Provide the [X, Y] coordinate of the cell's center where the given text is located.  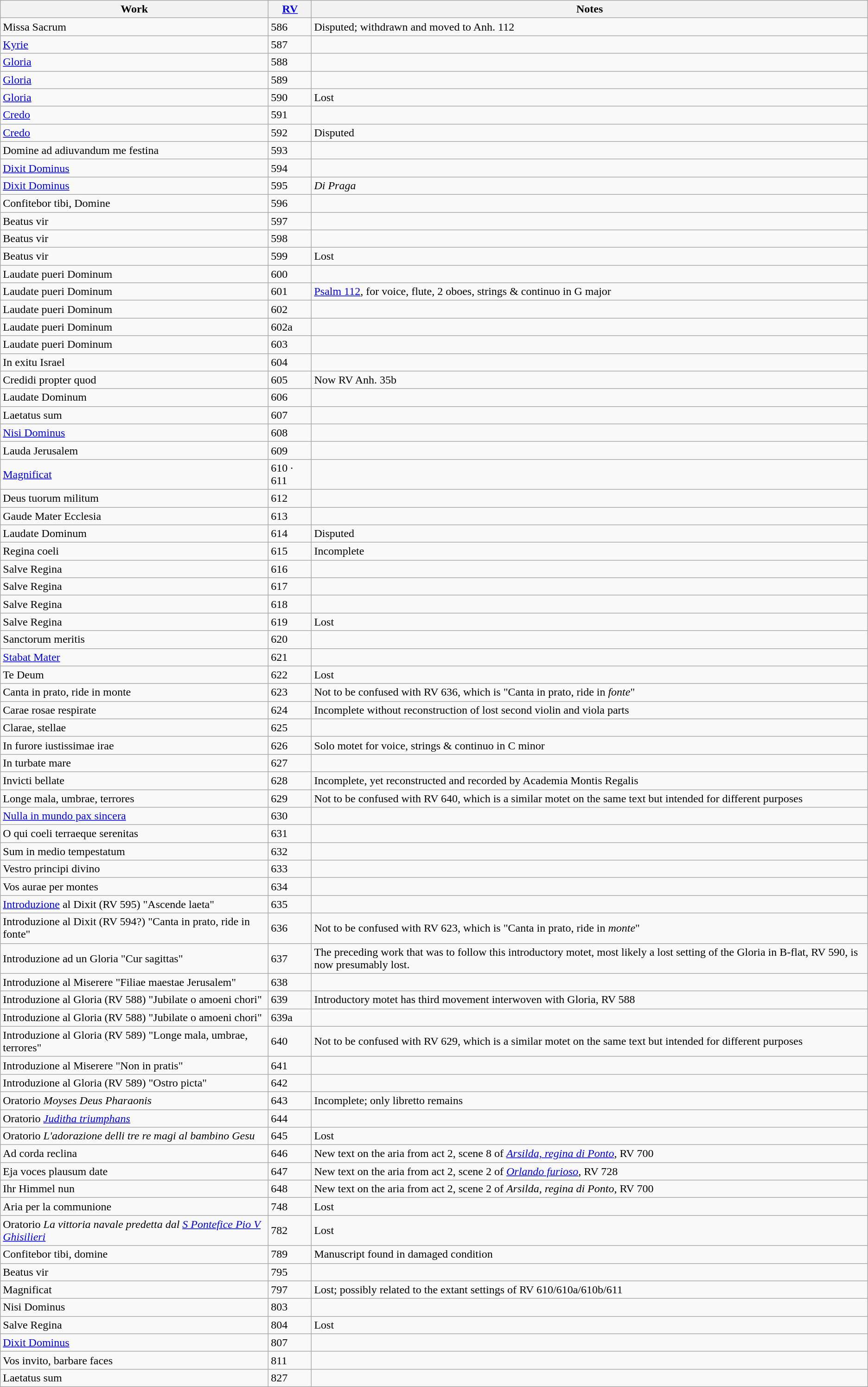
New text on the aria from act 2, scene 2 of Arsilda, regina di Ponto, RV 700 [590, 1189]
606 [290, 397]
634 [290, 887]
619 [290, 622]
Carae rosae respirate [134, 710]
602 [290, 309]
608 [290, 433]
Vos invito, barbare faces [134, 1360]
Te Deum [134, 675]
Vestro principi divino [134, 869]
Oratorio L'adorazione delli tre re magi al bambino Gesu [134, 1136]
In exitu Israel [134, 362]
797 [290, 1290]
Not to be confused with RV 629, which is a similar motet on the same text but intended for different purposes [590, 1042]
Invicti bellate [134, 780]
The preceding work that was to follow this introductory motet, most likely a lost setting of the Gloria in B-flat, RV 590, is now presumably lost. [590, 958]
637 [290, 958]
Not to be confused with RV 636, which is "Canta in prato, ride in fonte" [590, 692]
601 [290, 292]
Notes [590, 9]
Incomplete [590, 551]
795 [290, 1272]
Canta in prato, ride in monte [134, 692]
Sanctorum meritis [134, 639]
New text on the aria from act 2, scene 2 of Orlando furioso, RV 728 [590, 1171]
Confitebor tibi, Domine [134, 203]
Aria per la communione [134, 1207]
610 · 611 [290, 474]
Now RV Anh. 35b [590, 380]
In turbate mare [134, 763]
628 [290, 780]
604 [290, 362]
Ihr Himmel nun [134, 1189]
587 [290, 45]
644 [290, 1118]
614 [290, 534]
631 [290, 834]
648 [290, 1189]
Introductory motet has third movement interwoven with Gloria, RV 588 [590, 1000]
620 [290, 639]
Solo motet for voice, strings & continuo in C minor [590, 745]
Introduzione al Dixit (RV 594?) "Canta in prato, ride in fonte" [134, 928]
827 [290, 1378]
Stabat Mater [134, 657]
Not to be confused with RV 640, which is a similar motet on the same text but intended for different purposes [590, 798]
626 [290, 745]
748 [290, 1207]
618 [290, 604]
642 [290, 1083]
635 [290, 904]
593 [290, 150]
Introduzione al Gloria (RV 589) "Ostro picta" [134, 1083]
Not to be confused with RV 623, which is "Canta in prato, ride in monte" [590, 928]
616 [290, 569]
609 [290, 450]
Credidi propter quod [134, 380]
Confitebor tibi, domine [134, 1254]
782 [290, 1231]
603 [290, 345]
Gaude Mater Ecclesia [134, 516]
Incomplete without reconstruction of lost second violin and viola parts [590, 710]
Psalm 112, for voice, flute, 2 oboes, strings & continuo in G major [590, 292]
Regina coeli [134, 551]
645 [290, 1136]
624 [290, 710]
Work [134, 9]
Oratorio Juditha triumphans [134, 1118]
Incomplete; only libretto remains [590, 1100]
Introduzione al Gloria (RV 589) "Longe mala, umbrae, terrores" [134, 1042]
621 [290, 657]
599 [290, 256]
Introduzione al Dixit (RV 595) "Ascende laeta" [134, 904]
Longe mala, umbrae, terrores [134, 798]
Incomplete, yet reconstructed and recorded by Academia Montis Regalis [590, 780]
630 [290, 816]
589 [290, 80]
Clarae, stellae [134, 728]
Di Praga [590, 185]
598 [290, 239]
Manuscript found in damaged condition [590, 1254]
Domine ad adiuvandum me festina [134, 150]
807 [290, 1342]
646 [290, 1154]
Eja voces plausum date [134, 1171]
612 [290, 498]
Introduzione al Miserere "Non in pratis" [134, 1065]
In furore iustissimae irae [134, 745]
804 [290, 1325]
Deus tuorum militum [134, 498]
625 [290, 728]
Lauda Jerusalem [134, 450]
Oratorio La vittoria navale predetta dal S Pontefice Pio V Ghisilieri [134, 1231]
643 [290, 1100]
632 [290, 851]
Introduzione al Miserere "Filiae maestae Jerusalem" [134, 982]
629 [290, 798]
613 [290, 516]
Sum in medio tempestatum [134, 851]
636 [290, 928]
596 [290, 203]
Nulla in mundo pax sincera [134, 816]
Missa Sacrum [134, 27]
Oratorio Moyses Deus Pharaonis [134, 1100]
Vos aurae per montes [134, 887]
594 [290, 168]
623 [290, 692]
Lost; possibly related to the extant settings of RV 610/610a/610b/611 [590, 1290]
590 [290, 97]
600 [290, 274]
811 [290, 1360]
591 [290, 115]
641 [290, 1065]
595 [290, 185]
602a [290, 327]
605 [290, 380]
633 [290, 869]
Kyrie [134, 45]
647 [290, 1171]
803 [290, 1307]
607 [290, 415]
Introduzione ad un Gloria "Cur sagittas" [134, 958]
Disputed; withdrawn and moved to Anh. 112 [590, 27]
638 [290, 982]
RV [290, 9]
622 [290, 675]
597 [290, 221]
New text on the aria from act 2, scene 8 of Arsilda, regina di Ponto, RV 700 [590, 1154]
O qui coeli terraeque serenitas [134, 834]
Ad corda reclina [134, 1154]
640 [290, 1042]
586 [290, 27]
588 [290, 62]
639a [290, 1017]
639 [290, 1000]
789 [290, 1254]
627 [290, 763]
617 [290, 587]
615 [290, 551]
592 [290, 133]
